Determine the (X, Y) coordinate at the center of the cell enclosing the given text.  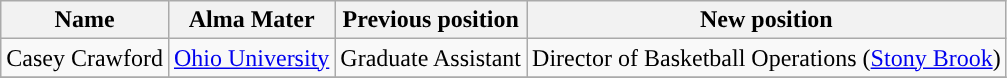
Previous position (431, 20)
Alma Mater (251, 20)
Casey Crawford (85, 58)
New position (767, 20)
Graduate Assistant (431, 58)
Director of Basketball Operations (Stony Brook) (767, 58)
Name (85, 20)
Ohio University (251, 58)
